Detect which cell encompasses the target text, then output its (X, Y) center coordinate. 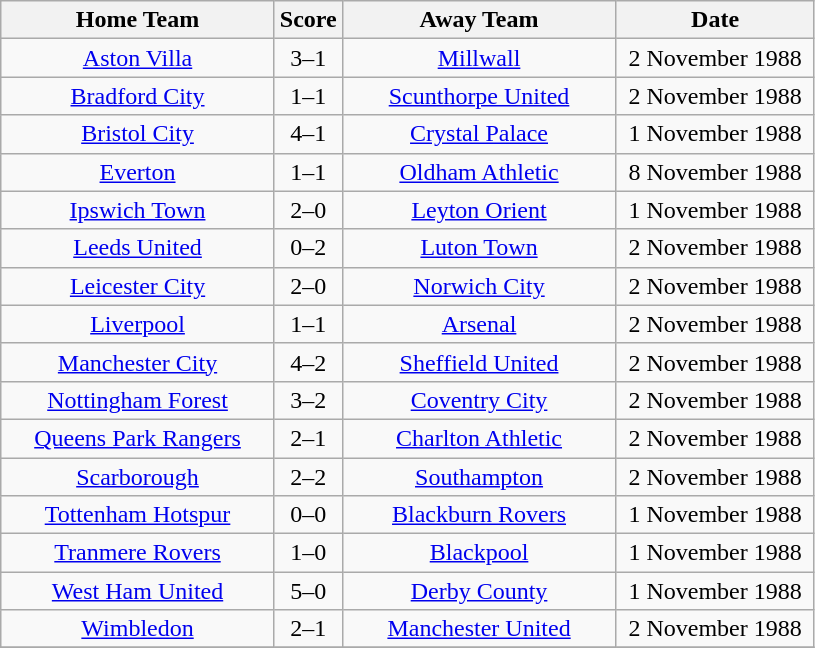
Crystal Palace (479, 134)
Leyton Orient (479, 210)
Arsenal (479, 324)
Sheffield United (479, 362)
5–0 (308, 591)
Manchester City (138, 362)
Oldham Athletic (479, 172)
West Ham United (138, 591)
Blackburn Rovers (479, 515)
8 November 1988 (716, 172)
Away Team (479, 20)
Bradford City (138, 96)
3–2 (308, 400)
Southampton (479, 477)
Blackpool (479, 553)
Nottingham Forest (138, 400)
1–0 (308, 553)
2–2 (308, 477)
3–1 (308, 58)
Derby County (479, 591)
Tottenham Hotspur (138, 515)
Aston Villa (138, 58)
Luton Town (479, 248)
Tranmere Rovers (138, 553)
4–1 (308, 134)
Scunthorpe United (479, 96)
Manchester United (479, 629)
Leicester City (138, 286)
Millwall (479, 58)
Ipswich Town (138, 210)
Leeds United (138, 248)
Scarborough (138, 477)
Date (716, 20)
Norwich City (479, 286)
0–2 (308, 248)
Charlton Athletic (479, 438)
4–2 (308, 362)
Wimbledon (138, 629)
Queens Park Rangers (138, 438)
Bristol City (138, 134)
Everton (138, 172)
Score (308, 20)
Coventry City (479, 400)
0–0 (308, 515)
Home Team (138, 20)
Liverpool (138, 324)
